Identify which cell holds the provided text, then report its [X, Y] central coordinate. 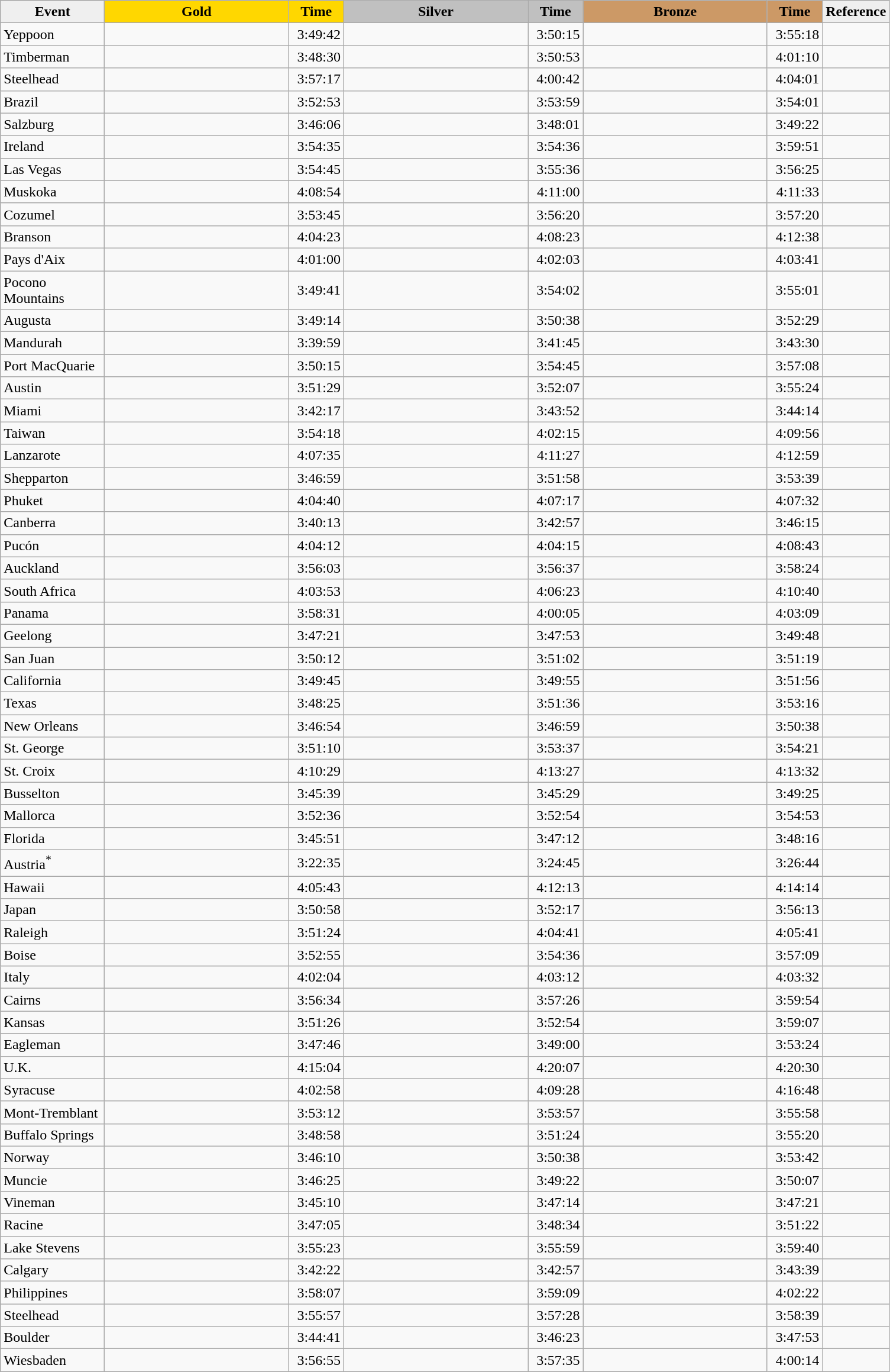
St. George [53, 748]
3:26:44 [795, 863]
3:55:36 [555, 169]
3:48:58 [316, 1135]
3:52:29 [795, 321]
4:02:22 [795, 1293]
4:11:00 [555, 192]
3:47:46 [316, 1045]
Lake Stevens [53, 1248]
4:03:09 [795, 613]
4:11:33 [795, 192]
3:49:25 [795, 793]
3:54:02 [555, 290]
4:02:04 [316, 977]
3:59:07 [795, 1022]
3:56:55 [316, 1360]
U.K. [53, 1067]
3:55:20 [795, 1135]
Japan [53, 910]
Canberra [53, 523]
3:54:01 [795, 102]
4:02:03 [555, 259]
4:00:14 [795, 1360]
3:52:07 [555, 388]
3:58:39 [795, 1315]
3:55:59 [555, 1248]
3:54:53 [795, 816]
Italy [53, 977]
California [53, 681]
3:49:45 [316, 681]
3:59:09 [555, 1293]
Salzburg [53, 124]
4:03:53 [316, 590]
Taiwan [53, 433]
4:02:15 [555, 433]
Timberman [53, 57]
3:58:24 [795, 568]
Boise [53, 955]
3:56:25 [795, 169]
3:48:30 [316, 57]
4:04:40 [316, 501]
4:04:15 [555, 545]
Branson [53, 237]
4:13:27 [555, 771]
3:53:12 [316, 1112]
3:51:58 [555, 478]
4:07:17 [555, 501]
3:57:09 [795, 955]
3:46:23 [555, 1338]
3:43:30 [795, 343]
4:01:10 [795, 57]
3:47:14 [555, 1202]
4:20:07 [555, 1067]
Busselton [53, 793]
Buffalo Springs [53, 1135]
4:05:43 [316, 887]
Mont-Tremblant [53, 1112]
3:44:41 [316, 1338]
San Juan [53, 658]
Calgary [53, 1270]
3:48:01 [555, 124]
3:46:10 [316, 1157]
Shepparton [53, 478]
Silver [435, 12]
4:20:30 [795, 1067]
3:49:00 [555, 1045]
3:57:08 [795, 366]
4:03:32 [795, 977]
Austria* [53, 863]
Bronze [675, 12]
3:53:39 [795, 478]
Port MacQuarie [53, 366]
Cozumel [53, 214]
4:06:23 [555, 590]
3:45:29 [555, 793]
Wiesbaden [53, 1360]
3:45:51 [316, 838]
3:51:22 [795, 1225]
4:09:28 [555, 1090]
Geelong [53, 635]
4:04:01 [795, 79]
3:49:55 [555, 681]
3:51:02 [555, 658]
3:51:29 [316, 388]
Muncie [53, 1180]
Phuket [53, 501]
3:50:12 [316, 658]
Austin [53, 388]
3:59:51 [795, 147]
Vineman [53, 1202]
St. Croix [53, 771]
Augusta [53, 321]
Miami [53, 411]
3:45:39 [316, 793]
3:46:25 [316, 1180]
4:14:14 [795, 887]
Boulder [53, 1338]
3:47:05 [316, 1225]
3:41:45 [555, 343]
3:49:41 [316, 290]
3:55:58 [795, 1112]
4:13:32 [795, 771]
4:08:43 [795, 545]
Syracuse [53, 1090]
3:43:52 [555, 411]
4:05:41 [795, 932]
4:03:41 [795, 259]
Auckland [53, 568]
Pucón [53, 545]
3:50:07 [795, 1180]
3:48:25 [316, 703]
Panama [53, 613]
3:56:37 [555, 568]
4:09:56 [795, 433]
3:42:17 [316, 411]
3:46:15 [795, 523]
3:39:59 [316, 343]
4:00:42 [555, 79]
3:58:07 [316, 1293]
Hawaii [53, 887]
Racine [53, 1225]
3:24:45 [555, 863]
3:53:16 [795, 703]
3:43:39 [795, 1270]
4:04:12 [316, 545]
Norway [53, 1157]
3:55:18 [795, 34]
Mandurah [53, 343]
4:04:41 [555, 932]
3:44:14 [795, 411]
3:51:10 [316, 748]
3:53:59 [555, 102]
Yeppoon [53, 34]
4:00:05 [555, 613]
3:45:10 [316, 1202]
3:53:42 [795, 1157]
4:04:23 [316, 237]
Raleigh [53, 932]
3:52:17 [555, 910]
New Orleans [53, 726]
3:59:54 [795, 1000]
3:55:23 [316, 1248]
3:51:36 [555, 703]
3:55:24 [795, 388]
Cairns [53, 1000]
4:07:32 [795, 501]
Philippines [53, 1293]
3:22:35 [316, 863]
4:15:04 [316, 1067]
4:08:23 [555, 237]
Gold [196, 12]
Muskoka [53, 192]
4:11:27 [555, 456]
3:56:34 [316, 1000]
4:12:13 [555, 887]
3:52:36 [316, 816]
4:12:38 [795, 237]
Ireland [53, 147]
3:51:56 [795, 681]
3:46:06 [316, 124]
Las Vegas [53, 169]
4:12:59 [795, 456]
4:10:29 [316, 771]
South Africa [53, 590]
Pays d'Aix [53, 259]
3:40:13 [316, 523]
3:56:03 [316, 568]
3:56:13 [795, 910]
Reference [856, 12]
Florida [53, 838]
4:08:54 [316, 192]
3:53:37 [555, 748]
3:57:28 [555, 1315]
4:07:35 [316, 456]
3:50:58 [316, 910]
3:46:54 [316, 726]
Brazil [53, 102]
3:48:34 [555, 1225]
3:42:22 [316, 1270]
4:16:48 [795, 1090]
4:10:40 [795, 590]
3:53:57 [555, 1112]
3:56:20 [555, 214]
3:57:35 [555, 1360]
4:02:58 [316, 1090]
3:51:19 [795, 658]
Texas [53, 703]
3:52:53 [316, 102]
3:48:16 [795, 838]
Eagleman [53, 1045]
3:54:21 [795, 748]
3:55:57 [316, 1315]
Kansas [53, 1022]
Pocono Mountains [53, 290]
3:57:17 [316, 79]
3:51:26 [316, 1022]
3:49:48 [795, 635]
3:49:42 [316, 34]
3:50:53 [555, 57]
Event [53, 12]
3:57:20 [795, 214]
3:53:24 [795, 1045]
3:52:55 [316, 955]
3:54:35 [316, 147]
Mallorca [53, 816]
3:58:31 [316, 613]
3:59:40 [795, 1248]
3:55:01 [795, 290]
3:57:26 [555, 1000]
4:03:12 [555, 977]
3:53:45 [316, 214]
3:47:12 [555, 838]
3:54:18 [316, 433]
Lanzarote [53, 456]
3:49:14 [316, 321]
4:01:00 [316, 259]
